Capture the cell that displays the provided text and extract its (X, Y) central coordinate. 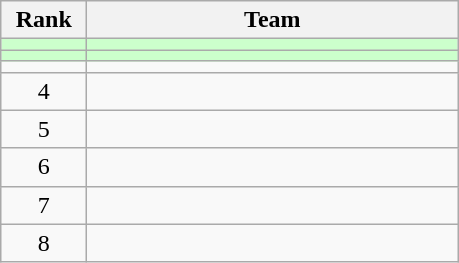
Rank (44, 20)
7 (44, 205)
5 (44, 129)
4 (44, 91)
6 (44, 167)
Team (272, 20)
8 (44, 243)
